Capture the cell that displays the provided text and extract its [X, Y] central coordinate. 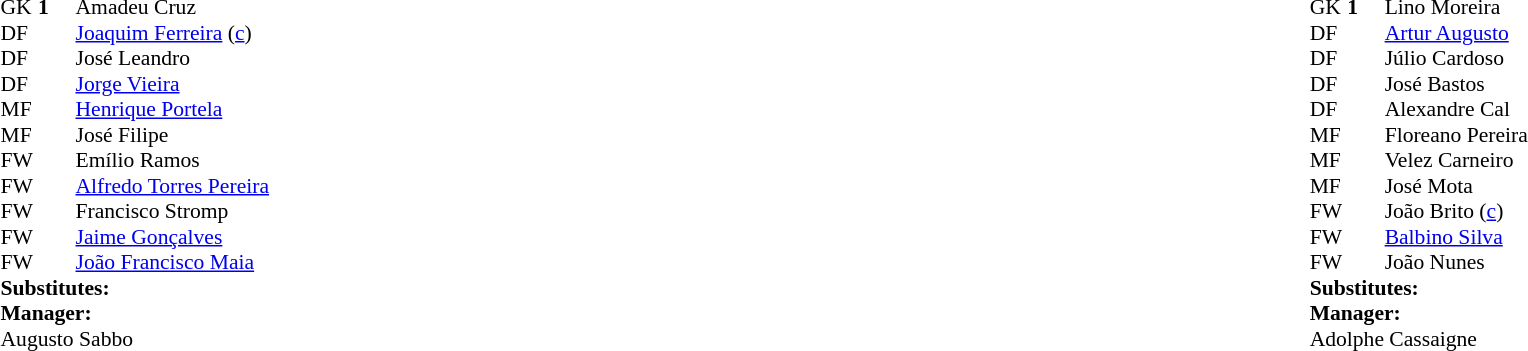
José Filipe [173, 135]
Jorge Vieira [173, 84]
Alexandre Cal [1456, 109]
Floreano Pereira [1456, 135]
José Leandro [173, 59]
José Mota [1456, 186]
João Nunes [1456, 263]
Joaquim Ferreira (c) [173, 33]
Emílio Ramos [173, 161]
Jaime Gonçalves [173, 237]
Balbino Silva [1456, 237]
Francisco Stromp [173, 211]
José Bastos [1456, 84]
Henrique Portela [173, 109]
João Francisco Maia [173, 263]
Júlio Cardoso [1456, 59]
João Brito (c) [1456, 211]
Velez Carneiro [1456, 161]
Alfredo Torres Pereira [173, 186]
Artur Augusto [1456, 33]
